Detect which cell encompasses the target text, then output its (X, Y) center coordinate. 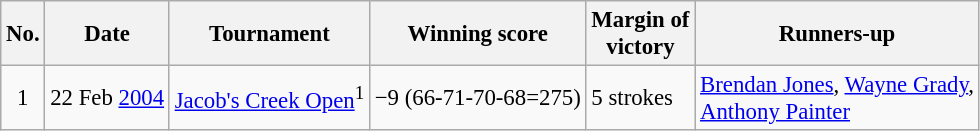
Runners-up (838, 34)
Date (107, 34)
Winning score (478, 34)
Tournament (269, 34)
−9 (66-71-70-68=275) (478, 98)
1 (23, 98)
Brendan Jones, Wayne Grady, Anthony Painter (838, 98)
22 Feb 2004 (107, 98)
Margin ofvictory (640, 34)
5 strokes (640, 98)
No. (23, 34)
Jacob's Creek Open1 (269, 98)
